Return the (X, Y) coordinate for the center point of the cell that contains the specified text.  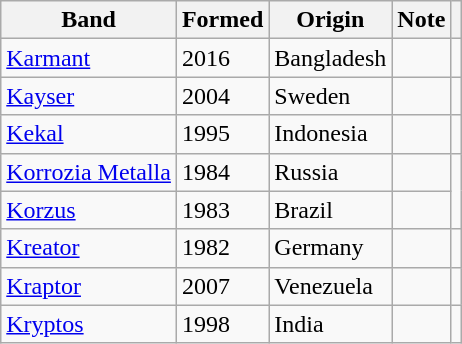
Brazil (330, 210)
1983 (222, 210)
India (330, 324)
Kraptor (89, 286)
Korzus (89, 210)
Kekal (89, 134)
2004 (222, 96)
Germany (330, 248)
Origin (330, 20)
Venezuela (330, 286)
Kayser (89, 96)
1998 (222, 324)
Kreator (89, 248)
1995 (222, 134)
Sweden (330, 96)
Russia (330, 172)
Indonesia (330, 134)
1984 (222, 172)
Karmant (89, 58)
Formed (222, 20)
Band (89, 20)
Bangladesh (330, 58)
2016 (222, 58)
Korrozia Metalla (89, 172)
2007 (222, 286)
Kryptos (89, 324)
1982 (222, 248)
Note (422, 20)
